Determine the [X, Y] coordinate at the center of the cell enclosing the given text.  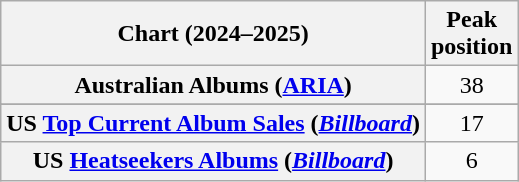
6 [471, 161]
Chart (2024–2025) [214, 34]
US Top Current Album Sales (Billboard) [214, 123]
Peakposition [471, 34]
38 [471, 85]
US Heatseekers Albums (Billboard) [214, 161]
Australian Albums (ARIA) [214, 85]
17 [471, 123]
